Scan for the cell matching the given text and deliver its [x, y] coordinate at center. 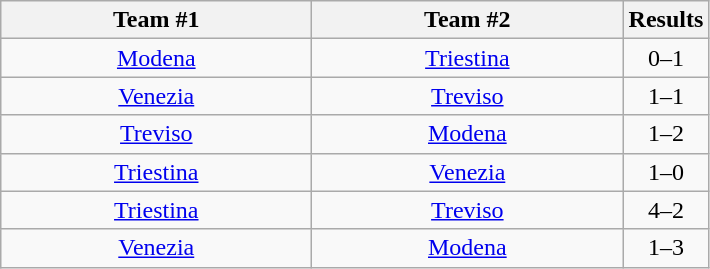
Results [666, 20]
Team #2 [468, 20]
1–2 [666, 134]
1–3 [666, 248]
Team #1 [156, 20]
1–1 [666, 96]
4–2 [666, 210]
0–1 [666, 58]
1–0 [666, 172]
